Capture the cell that displays the provided text and extract its (X, Y) central coordinate. 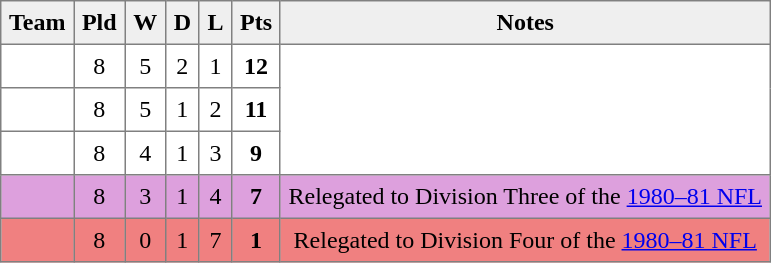
12 (256, 66)
Pld (100, 23)
11 (256, 110)
Notes (525, 23)
Relegated to Division Four of the 1980–81 NFL (525, 240)
D (182, 23)
Pts (256, 23)
Team (38, 23)
0 (145, 240)
9 (256, 153)
Relegated to Division Three of the 1980–81 NFL (525, 197)
L (216, 23)
W (145, 23)
